Find where the given text appears and provide that cell's center as [X, Y] coordinate. 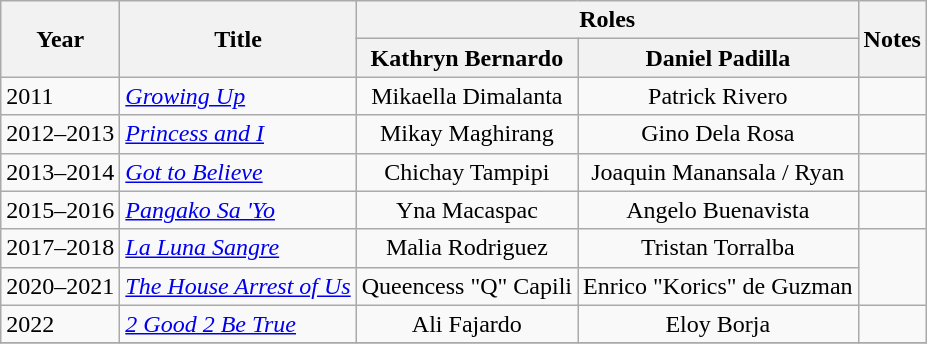
Malia Rodriguez [466, 248]
Eloy Borja [718, 324]
Mikay Maghirang [466, 134]
The House Arrest of Us [238, 286]
2013–2014 [60, 172]
Angelo Buenavista [718, 210]
Enrico "Korics" de Guzman [718, 286]
2020–2021 [60, 286]
Tristan Torralba [718, 248]
Roles [607, 20]
Notes [892, 39]
Pangako Sa 'Yo [238, 210]
Gino Dela Rosa [718, 134]
2011 [60, 96]
Year [60, 39]
Kathryn Bernardo [466, 58]
Growing Up [238, 96]
2017–2018 [60, 248]
2012–2013 [60, 134]
Daniel Padilla [718, 58]
Got to Believe [238, 172]
Queencess "Q" Capili [466, 286]
Ali Fajardo [466, 324]
Princess and I [238, 134]
La Luna Sangre [238, 248]
Title [238, 39]
Patrick Rivero [718, 96]
Chichay Tampipi [466, 172]
Joaquin Manansala / Ryan [718, 172]
2 Good 2 Be True [238, 324]
2022 [60, 324]
Yna Macaspac [466, 210]
Mikaella Dimalanta [466, 96]
2015–2016 [60, 210]
